Extract the [X, Y] coordinate from the center of the cell holding the provided text.  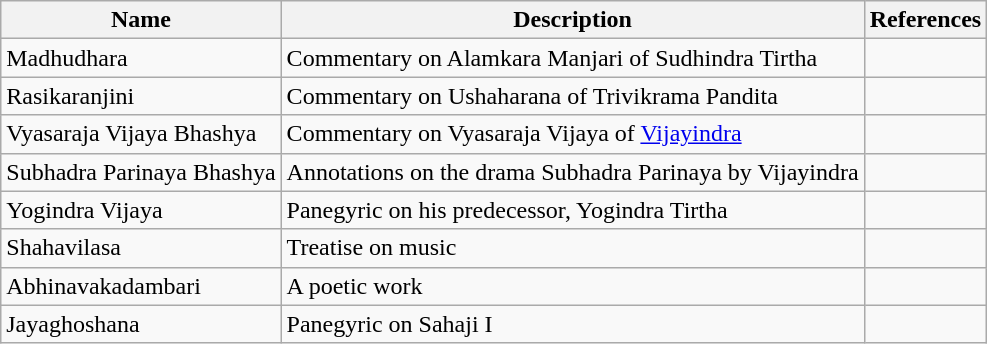
Shahavilasa [141, 248]
Subhadra Parinaya Bhashya [141, 172]
Commentary on Ushaharana of Trivikrama Pandita [572, 96]
Abhinavakadambari [141, 286]
Panegyric on his predecessor, Yogindra Tirtha [572, 210]
Madhudhara [141, 58]
Commentary on Alamkara Manjari of Sudhindra Tirtha [572, 58]
Name [141, 20]
Treatise on music [572, 248]
Panegyric on Sahaji I [572, 324]
Description [572, 20]
Annotations on the drama Subhadra Parinaya by Vijayindra [572, 172]
Jayaghoshana [141, 324]
References [926, 20]
Commentary on Vyasaraja Vijaya of Vijayindra [572, 134]
Rasikaranjini [141, 96]
A poetic work [572, 286]
Yogindra Vijaya [141, 210]
Vyasaraja Vijaya Bhashya [141, 134]
